Provide the [x, y] coordinate of the cell's center where the given text is located.  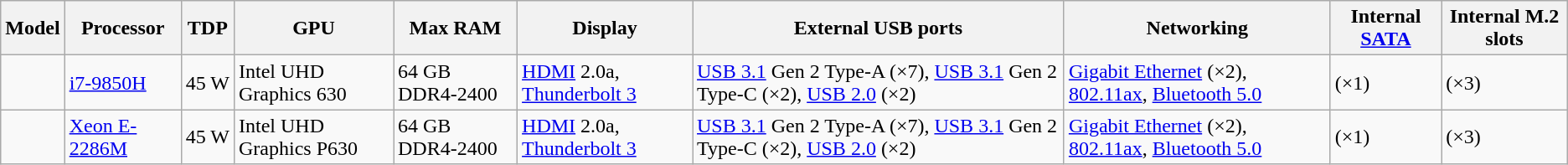
Display [605, 28]
External USB ports [878, 28]
Internal SATA [1385, 28]
Intel UHD Graphics 630 [313, 82]
Intel UHD Graphics P630 [313, 137]
Max RAM [456, 28]
Processor [122, 28]
Networking [1197, 28]
i7-9850H [122, 82]
Internal M.2 slots [1504, 28]
Model [33, 28]
Xeon E-2286M [122, 137]
TDP [208, 28]
GPU [313, 28]
